Output the [X, Y] coordinate of the center of the cell containing the given text.  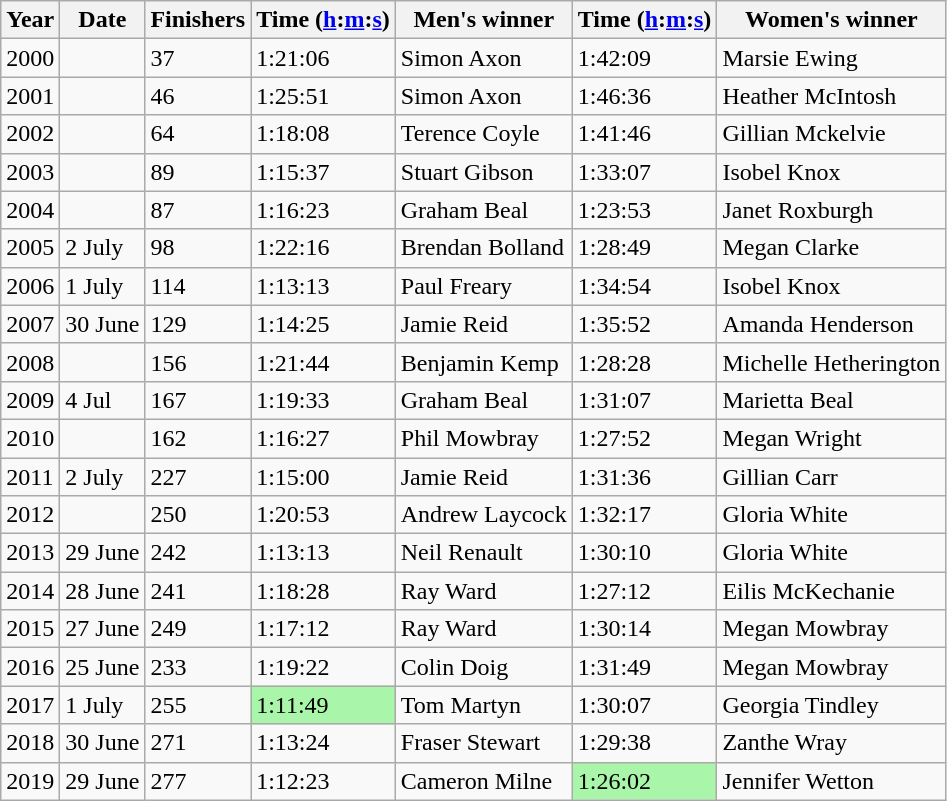
1:32:17 [644, 515]
271 [198, 743]
2017 [30, 705]
2007 [30, 324]
162 [198, 438]
Brendan Bolland [484, 248]
Zanthe Wray [832, 743]
Tom Martyn [484, 705]
1:26:02 [644, 781]
Year [30, 20]
Finishers [198, 20]
114 [198, 286]
242 [198, 553]
249 [198, 629]
1:30:10 [644, 553]
156 [198, 362]
Women's winner [832, 20]
2002 [30, 134]
25 June [102, 667]
2013 [30, 553]
98 [198, 248]
1:30:14 [644, 629]
2011 [30, 477]
2010 [30, 438]
Megan Wright [832, 438]
1:18:08 [324, 134]
Heather McIntosh [832, 96]
2018 [30, 743]
129 [198, 324]
Cameron Milne [484, 781]
2003 [30, 172]
Colin Doig [484, 667]
Terence Coyle [484, 134]
Paul Freary [484, 286]
2001 [30, 96]
4 Jul [102, 400]
Andrew Laycock [484, 515]
2004 [30, 210]
1:16:23 [324, 210]
1:46:36 [644, 96]
Megan Clarke [832, 248]
Phil Mowbray [484, 438]
Men's winner [484, 20]
1:25:51 [324, 96]
2000 [30, 58]
1:21:06 [324, 58]
1:30:07 [644, 705]
1:27:12 [644, 591]
2012 [30, 515]
Fraser Stewart [484, 743]
1:28:49 [644, 248]
2019 [30, 781]
2006 [30, 286]
Eilis McKechanie [832, 591]
1:31:07 [644, 400]
1:15:37 [324, 172]
1:16:27 [324, 438]
2005 [30, 248]
241 [198, 591]
1:17:12 [324, 629]
1:33:07 [644, 172]
233 [198, 667]
Stuart Gibson [484, 172]
87 [198, 210]
Jennifer Wetton [832, 781]
1:34:54 [644, 286]
1:31:36 [644, 477]
27 June [102, 629]
Amanda Henderson [832, 324]
277 [198, 781]
1:14:25 [324, 324]
28 June [102, 591]
2015 [30, 629]
Gillian Mckelvie [832, 134]
37 [198, 58]
Date [102, 20]
2016 [30, 667]
1:21:44 [324, 362]
Gillian Carr [832, 477]
1:12:23 [324, 781]
1:42:09 [644, 58]
Benjamin Kemp [484, 362]
1:13:24 [324, 743]
1:41:46 [644, 134]
64 [198, 134]
1:35:52 [644, 324]
Michelle Hetherington [832, 362]
1:23:53 [644, 210]
1:27:52 [644, 438]
227 [198, 477]
1:19:22 [324, 667]
Neil Renault [484, 553]
1:31:49 [644, 667]
167 [198, 400]
Janet Roxburgh [832, 210]
Marsie Ewing [832, 58]
1:29:38 [644, 743]
1:22:16 [324, 248]
1:15:00 [324, 477]
1:20:53 [324, 515]
1:19:33 [324, 400]
Georgia Tindley [832, 705]
2008 [30, 362]
250 [198, 515]
89 [198, 172]
255 [198, 705]
1:11:49 [324, 705]
46 [198, 96]
Marietta Beal [832, 400]
2014 [30, 591]
1:28:28 [644, 362]
2009 [30, 400]
1:18:28 [324, 591]
